Locate the cell with the specified text and output its [X, Y] center coordinate. 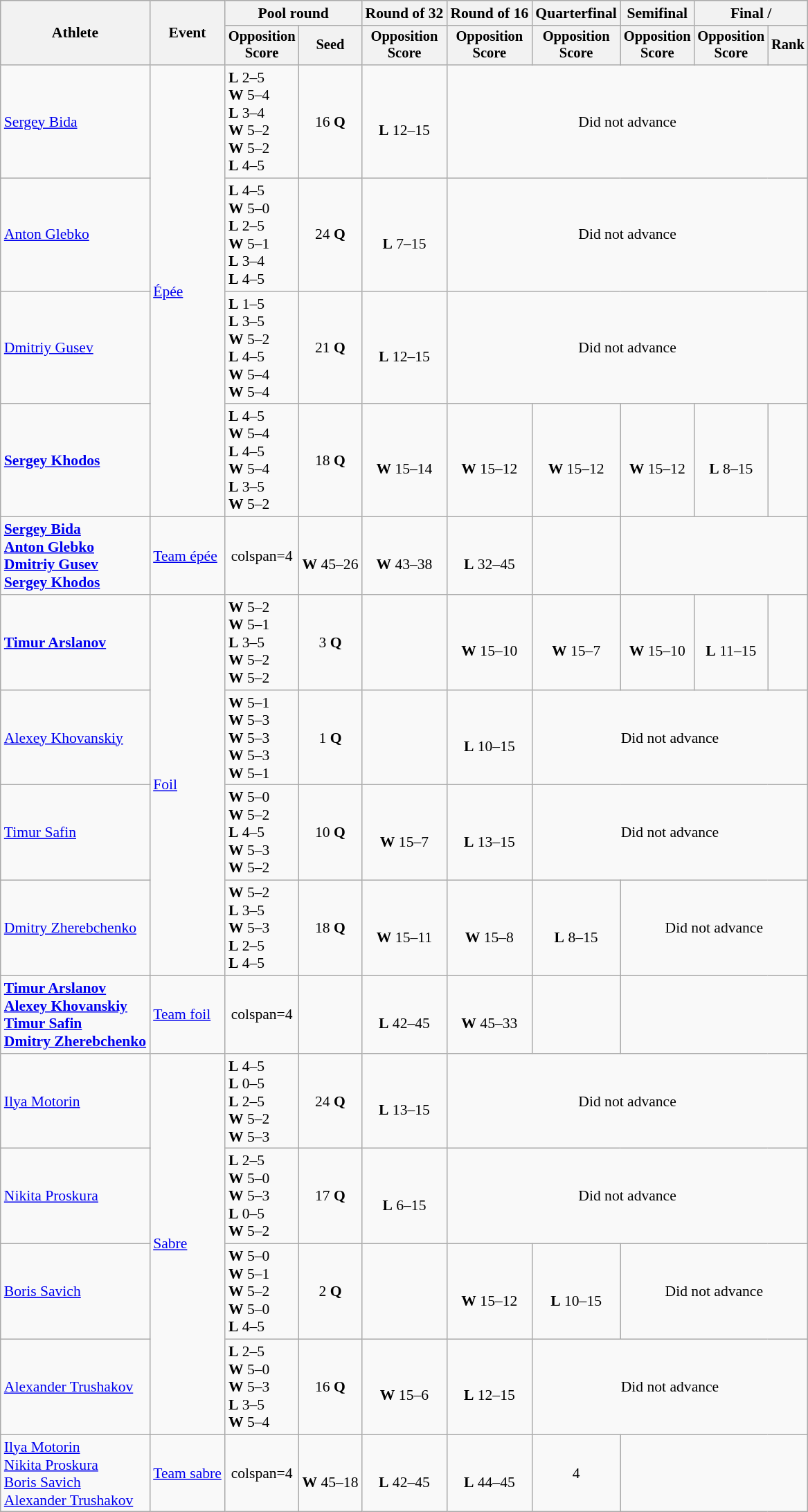
Team épée [187, 556]
W 45–26 [330, 556]
W 5–0 W 5–2 L 4–5 W 5–3 W 5–2 [262, 833]
Event [187, 33]
W 15–14 [404, 461]
2 Q [330, 1292]
4 [576, 1473]
W 5–2 L 3–5 W 5–3 L 2–5 L 4–5 [262, 928]
21 Q [330, 348]
Pool round [294, 13]
Timur Arslanov [75, 642]
Nikita Proskura [75, 1196]
L 6–15 [404, 1196]
L 2–5 W 5–0 W 5–3 L 3–5 W 5–4 [262, 1387]
Quarterfinal [576, 13]
L 7–15 [404, 235]
L 44–45 [489, 1473]
W 15–8 [489, 928]
W 43–38 [404, 556]
L 32–45 [489, 556]
W 5–2 W 5–1 L 3–5 W 5–2 W 5–2 [262, 642]
Rank [788, 46]
L 4–5 W 5–0 L 2–5 W 5–1 L 3–4 L 4–5 [262, 235]
Alexander Trushakov [75, 1387]
W 15–11 [404, 928]
Athlete [75, 33]
W 45–33 [489, 1015]
Final / [751, 13]
Anton Glebko [75, 235]
Sergey Khodos [75, 461]
Sabre [187, 1244]
17 Q [330, 1196]
Round of 32 [404, 13]
Round of 16 [489, 13]
W 5–0 W 5–1 W 5–2 W 5–0 L 4–5 [262, 1292]
Team foil [187, 1015]
Sergey BidaAnton GlebkoDmitriy GusevSergey Khodos [75, 556]
L 11–15 [731, 642]
Foil [187, 785]
Team sabre [187, 1473]
L 2–5 W 5–0 W 5–3 L 0–5 W 5–2 [262, 1196]
L 1–5 L 3–5 W 5–2 L 4–5 W 5–4 W 5–4 [262, 348]
Ilya MotorinNikita ProskuraBoris SavichAlexander Trushakov [75, 1473]
Alexey Khovanskiy [75, 738]
L 4–5 L 0–5 L 2–5 W 5–2 W 5–3 [262, 1101]
Dmitriy Gusev [75, 348]
W 15–6 [404, 1387]
Seed [330, 46]
Ilya Motorin [75, 1101]
10 Q [330, 833]
L 4–5 W 5–4 L 4–5 W 5–4 L 3–5 W 5–2 [262, 461]
Timur ArslanovAlexey KhovanskiyTimur SafinDmitry Zherebchenko [75, 1015]
Épée [187, 291]
Boris Savich [75, 1292]
Semifinal [658, 13]
Timur Safin [75, 833]
W 5–1 W 5–3 W 5–3 W 5–3 W 5–1 [262, 738]
Sergey Bida [75, 122]
W 45–18 [330, 1473]
L 2–5 W 5–4 L 3–4 W 5–2 W 5–2 L 4–5 [262, 122]
1 Q [330, 738]
3 Q [330, 642]
Dmitry Zherebchenko [75, 928]
